Detect which cell encompasses the target text, then output its [x, y] center coordinate. 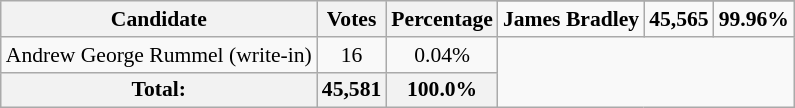
0.04% [442, 55]
Total: [159, 90]
99.96% [754, 19]
James Bradley [571, 19]
100.0% [442, 90]
16 [352, 55]
Candidate [159, 19]
Andrew George Rummel (write-in) [159, 55]
Percentage [442, 19]
Votes [352, 19]
45,565 [678, 19]
45,581 [352, 90]
